Output the [x, y] coordinate of the center of the cell containing the given text.  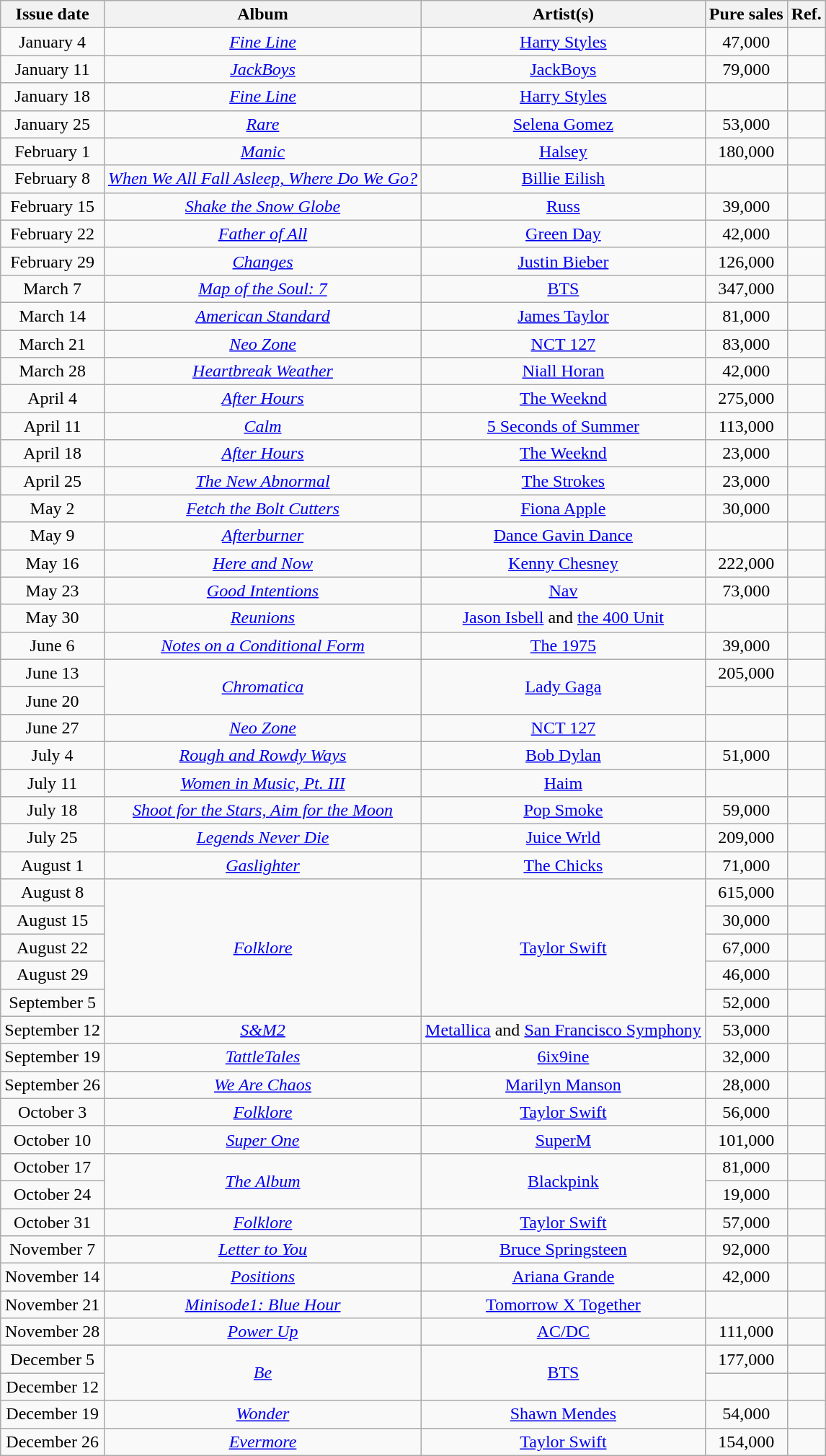
Super One [262, 1139]
September 19 [53, 1057]
Halsey [564, 151]
American Standard [262, 316]
March 28 [53, 371]
AC/DC [564, 1332]
Issue date [53, 14]
Lady Gaga [564, 687]
Father of All [262, 234]
May 23 [53, 591]
Selena Gomez [564, 124]
Power Up [262, 1332]
Juice Wrld [564, 838]
Fiona Apple [564, 508]
Haim [564, 782]
56,000 [746, 1112]
August 1 [53, 865]
December 26 [53, 1442]
347,000 [746, 288]
Good Intentions [262, 591]
October 24 [53, 1194]
Gaslighter [262, 865]
December 12 [53, 1387]
28,000 [746, 1085]
January 25 [53, 124]
December 5 [53, 1359]
May 16 [53, 563]
615,000 [746, 893]
46,000 [746, 975]
6ix9ine [564, 1057]
We Are Chaos [262, 1085]
Notes on a Conditional Form [262, 645]
October 17 [53, 1167]
Russ [564, 206]
March 7 [53, 288]
January 18 [53, 97]
June 13 [53, 673]
The Chicks [564, 865]
79,000 [746, 69]
January 11 [53, 69]
April 11 [53, 426]
When We All Fall Asleep, Where Do We Go? [262, 179]
Ref. [806, 14]
209,000 [746, 838]
Be [262, 1373]
205,000 [746, 673]
Pop Smoke [564, 811]
113,000 [746, 426]
March 21 [53, 344]
April 18 [53, 454]
54,000 [746, 1414]
Album [262, 14]
Ariana Grande [564, 1277]
59,000 [746, 811]
Map of the Soul: 7 [262, 288]
June 20 [53, 700]
32,000 [746, 1057]
Shake the Snow Globe [262, 206]
Shoot for the Stars, Aim for the Moon [262, 811]
June 27 [53, 728]
April 25 [53, 481]
April 4 [53, 399]
July 25 [53, 838]
February 29 [53, 261]
August 8 [53, 893]
Fetch the Bolt Cutters [262, 508]
The 1975 [564, 645]
Evermore [262, 1442]
August 15 [53, 920]
Here and Now [262, 563]
October 3 [53, 1112]
57,000 [746, 1222]
February 22 [53, 234]
51,000 [746, 755]
275,000 [746, 399]
111,000 [746, 1332]
Artist(s) [564, 14]
52,000 [746, 1002]
The Album [262, 1181]
Wonder [262, 1414]
S&M2 [262, 1030]
May 9 [53, 536]
92,000 [746, 1250]
19,000 [746, 1194]
67,000 [746, 948]
Reunions [262, 618]
The Strokes [564, 481]
Minisode1: Blue Hour [262, 1305]
June 6 [53, 645]
Metallica and San Francisco Symphony [564, 1030]
January 4 [53, 42]
SuperM [564, 1139]
Kenny Chesney [564, 563]
222,000 [746, 563]
126,000 [746, 261]
Rough and Rowdy Ways [262, 755]
November 28 [53, 1332]
Green Day [564, 234]
Letter to You [262, 1250]
Billie Eilish [564, 179]
October 31 [53, 1222]
Nav [564, 591]
154,000 [746, 1442]
September 12 [53, 1030]
177,000 [746, 1359]
Bob Dylan [564, 755]
Positions [262, 1277]
Afterburner [262, 536]
Heartbreak Weather [262, 371]
October 10 [53, 1139]
180,000 [746, 151]
Women in Music, Pt. III [262, 782]
83,000 [746, 344]
May 2 [53, 508]
July 18 [53, 811]
TattleTales [262, 1057]
101,000 [746, 1139]
Tomorrow X Together [564, 1305]
Shawn Mendes [564, 1414]
Manic [262, 151]
September 26 [53, 1085]
Justin Bieber [564, 261]
Legends Never Die [262, 838]
September 5 [53, 1002]
73,000 [746, 591]
November 14 [53, 1277]
71,000 [746, 865]
Pure sales [746, 14]
Blackpink [564, 1181]
February 15 [53, 206]
Dance Gavin Dance [564, 536]
December 19 [53, 1414]
November 21 [53, 1305]
Bruce Springsteen [564, 1250]
Calm [262, 426]
Rare [262, 124]
March 14 [53, 316]
Marilyn Manson [564, 1085]
Changes [262, 261]
August 22 [53, 948]
July 11 [53, 782]
Chromatica [262, 687]
Jason Isbell and the 400 Unit [564, 618]
May 30 [53, 618]
February 1 [53, 151]
July 4 [53, 755]
5 Seconds of Summer [564, 426]
August 29 [53, 975]
November 7 [53, 1250]
The New Abnormal [262, 481]
Niall Horan [564, 371]
47,000 [746, 42]
February 8 [53, 179]
James Taylor [564, 316]
